Identify which cell holds the provided text, then report its [X, Y] central coordinate. 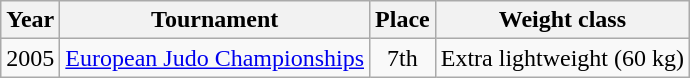
Extra lightweight (60 kg) [562, 58]
Place [403, 20]
2005 [30, 58]
Year [30, 20]
Tournament [215, 20]
European Judo Championships [215, 58]
Weight class [562, 20]
7th [403, 58]
